From the cell containing the given text, extract its center point as (x, y) coordinate. 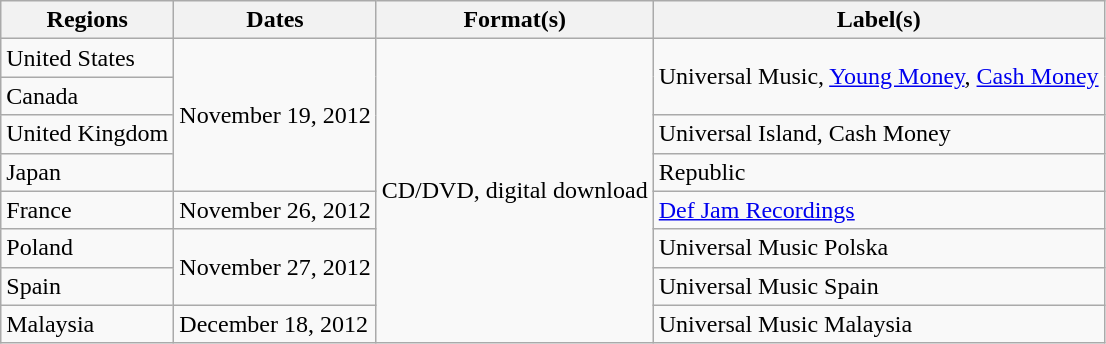
Universal Island, Cash Money (878, 134)
Universal Music Malaysia (878, 324)
Universal Music Polska (878, 248)
December 18, 2012 (275, 324)
November 26, 2012 (275, 210)
Regions (88, 20)
Republic (878, 172)
Label(s) (878, 20)
Universal Music, Young Money, Cash Money (878, 77)
November 27, 2012 (275, 267)
Dates (275, 20)
Spain (88, 286)
Poland (88, 248)
France (88, 210)
CD/DVD, digital download (514, 191)
United States (88, 58)
Def Jam Recordings (878, 210)
Universal Music Spain (878, 286)
Japan (88, 172)
United Kingdom (88, 134)
November 19, 2012 (275, 115)
Canada (88, 96)
Malaysia (88, 324)
Format(s) (514, 20)
